For the text-containing cell, return its midpoint in [X, Y] coordinate format. 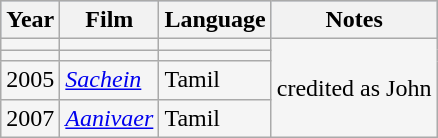
2007 [30, 118]
credited as John [354, 88]
Film [110, 20]
2005 [30, 80]
Notes [354, 20]
Year [30, 20]
Language [215, 20]
Sachein [110, 80]
Aanivaer [110, 118]
